Determine the [X, Y] coordinate at the center of the cell enclosing the given text.  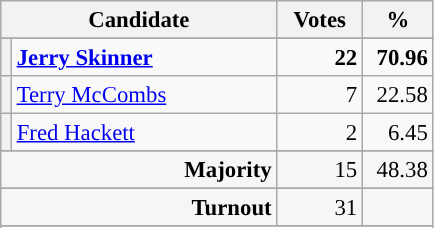
70.96 [398, 58]
Majority [139, 170]
22.58 [398, 95]
48.38 [398, 170]
22 [320, 58]
% [398, 20]
Terry McCombs [144, 95]
Candidate [139, 20]
31 [320, 208]
2 [320, 133]
Votes [320, 20]
6.45 [398, 133]
7 [320, 95]
15 [320, 170]
Turnout [139, 208]
Jerry Skinner [144, 58]
Fred Hackett [144, 133]
